Extract the (X, Y) coordinate from the center of the cell holding the provided text.  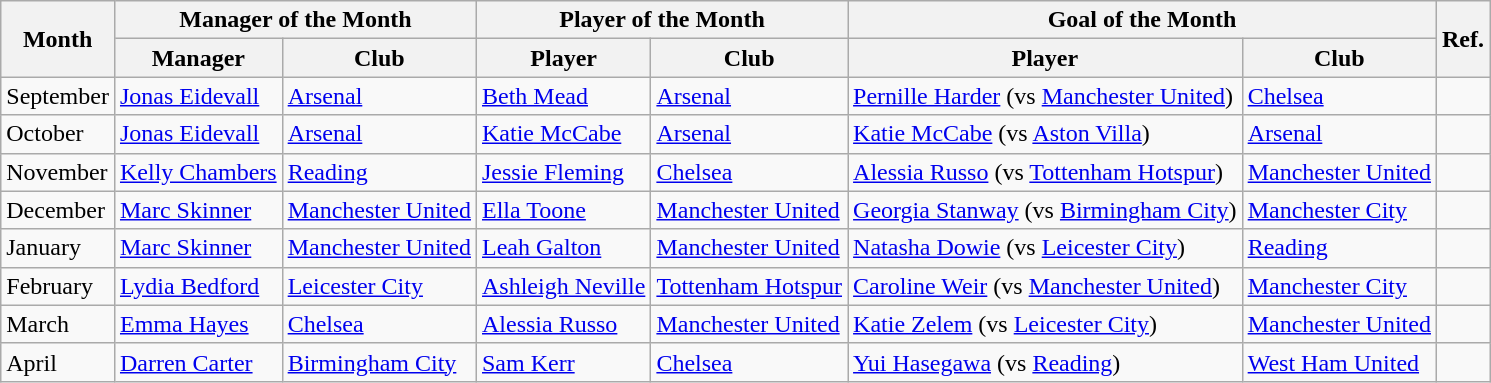
Manager (198, 58)
Emma Hayes (198, 324)
Georgia Stanway (vs Birmingham City) (1046, 210)
November (58, 172)
Tottenham Hotspur (750, 286)
Beth Mead (563, 96)
Manager of the Month (295, 20)
March (58, 324)
Sam Kerr (563, 362)
Kelly Chambers (198, 172)
Player of the Month (662, 20)
April (58, 362)
Caroline Weir (vs Manchester United) (1046, 286)
Natasha Dowie (vs Leicester City) (1046, 248)
West Ham United (1339, 362)
Leicester City (379, 286)
Ashleigh Neville (563, 286)
Month (58, 39)
Ref. (1462, 39)
September (58, 96)
Yui Hasegawa (vs Reading) (1046, 362)
Jessie Fleming (563, 172)
Birmingham City (379, 362)
Katie Zelem (vs Leicester City) (1046, 324)
January (58, 248)
Darren Carter (198, 362)
February (58, 286)
Pernille Harder (vs Manchester United) (1046, 96)
Katie McCabe (vs Aston Villa) (1046, 134)
October (58, 134)
Alessia Russo (563, 324)
Ella Toone (563, 210)
Alessia Russo (vs Tottenham Hotspur) (1046, 172)
Goal of the Month (1142, 20)
December (58, 210)
Leah Galton (563, 248)
Lydia Bedford (198, 286)
Katie McCabe (563, 134)
